Return the [X, Y] coordinate for the center point of the cell that contains the specified text.  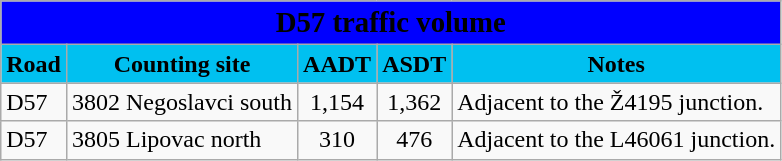
Road [34, 64]
310 [338, 140]
1,154 [338, 102]
476 [414, 140]
D57 traffic volume [391, 23]
3802 Negoslavci south [182, 102]
Notes [616, 64]
3805 Lipovac north [182, 140]
Adjacent to the L46061 junction. [616, 140]
Adjacent to the Ž4195 junction. [616, 102]
AADT [338, 64]
1,362 [414, 102]
Counting site [182, 64]
ASDT [414, 64]
